Find where the given text appears and provide that cell's center as (X, Y) coordinate. 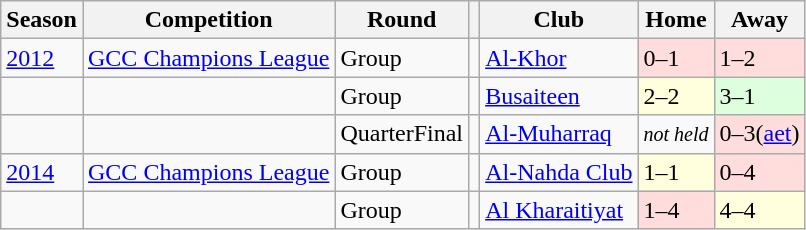
2–2 (676, 96)
0–3(aet) (760, 134)
Al Kharaitiyat (559, 210)
4–4 (760, 210)
Home (676, 20)
Al-Muharraq (559, 134)
Competition (208, 20)
1–2 (760, 58)
3–1 (760, 96)
Club (559, 20)
Al-Nahda Club (559, 172)
Round (402, 20)
1–1 (676, 172)
0–1 (676, 58)
1–4 (676, 210)
Season (42, 20)
2014 (42, 172)
0–4 (760, 172)
not held (676, 134)
Away (760, 20)
2012 (42, 58)
Busaiteen (559, 96)
QuarterFinal (402, 134)
Al-Khor (559, 58)
